Capture the cell that displays the provided text and extract its [X, Y] central coordinate. 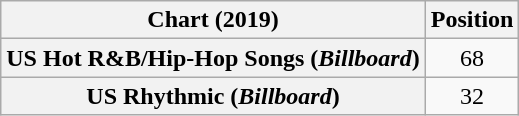
68 [472, 58]
Position [472, 20]
32 [472, 96]
US Rhythmic (Billboard) [213, 96]
Chart (2019) [213, 20]
US Hot R&B/Hip-Hop Songs (Billboard) [213, 58]
